Find where the given text appears and provide that cell's center as [X, Y] coordinate. 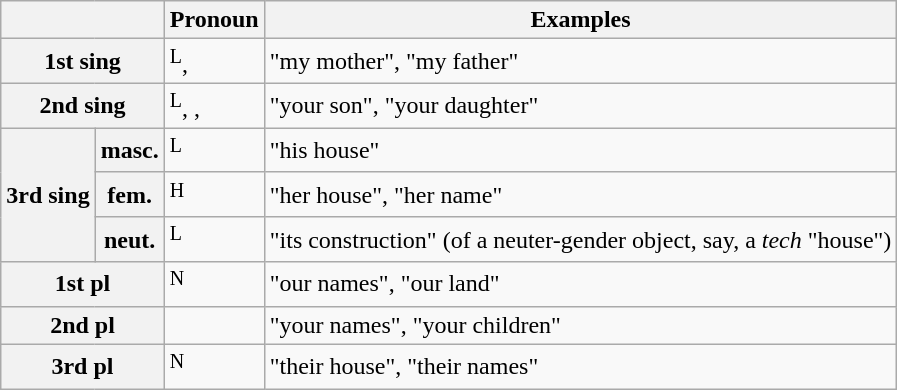
L, , [214, 106]
1st sing [82, 62]
3rd pl [82, 366]
"its construction" (of a neuter-gender object, say, a tech "house") [580, 240]
Pronoun [214, 20]
1st pl [82, 284]
"your names", "your children" [580, 325]
H [214, 194]
"his house" [580, 150]
2nd pl [82, 325]
"their house", "their names" [580, 366]
"our names", "our land" [580, 284]
Examples [580, 20]
fem. [130, 194]
"your son", "your daughter" [580, 106]
2nd sing [82, 106]
masc. [130, 150]
3rd sing [48, 195]
"my mother", "my father" [580, 62]
neut. [130, 240]
"her house", "her name" [580, 194]
L, [214, 62]
